Scan for the cell matching the given text and deliver its (x, y) coordinate at center. 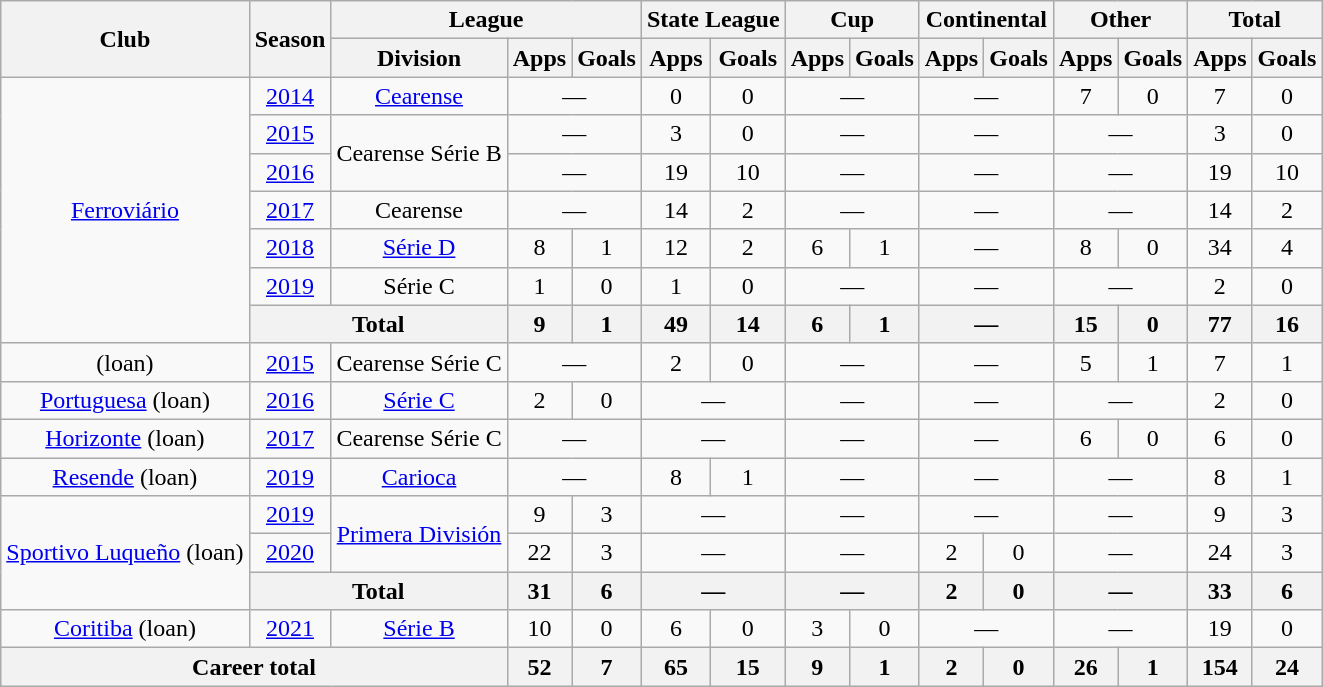
12 (676, 248)
4 (1287, 248)
Coritiba (loan) (125, 629)
(loan) (125, 362)
Season (290, 39)
Career total (254, 667)
22 (539, 553)
League (486, 20)
5 (1085, 362)
Cup (852, 20)
Carioca (419, 477)
16 (1287, 324)
Resende (loan) (125, 477)
2014 (290, 96)
Horizonte (loan) (125, 438)
Sportivo Luqueño (loan) (125, 553)
31 (539, 591)
State League (713, 20)
2021 (290, 629)
Primera División (419, 534)
Division (419, 58)
Portuguesa (loan) (125, 400)
154 (1220, 667)
Continental (986, 20)
2018 (290, 248)
Série D (419, 248)
26 (1085, 667)
33 (1220, 591)
49 (676, 324)
2020 (290, 553)
Other (1120, 20)
Ferroviário (125, 210)
34 (1220, 248)
Cearense Série B (419, 153)
Club (125, 39)
65 (676, 667)
Série B (419, 629)
52 (539, 667)
77 (1220, 324)
